For the text-containing cell, return its midpoint in [X, Y] coordinate format. 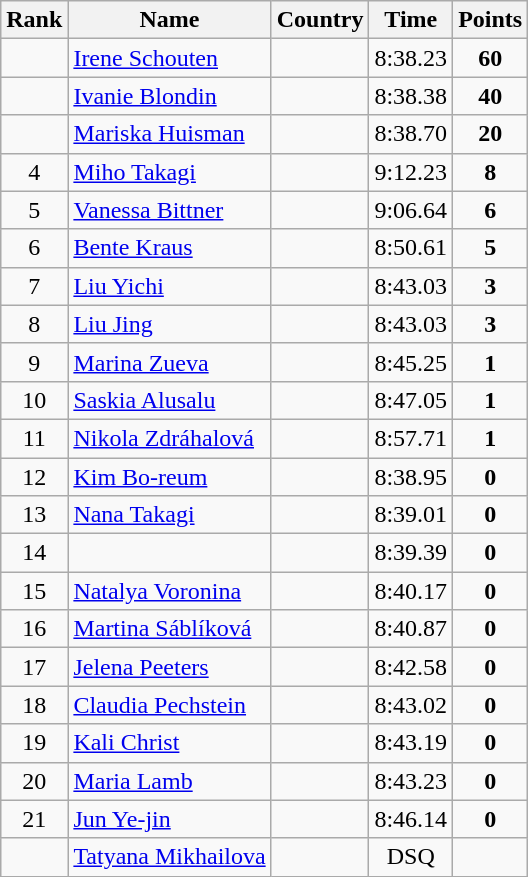
Maria Lamb [170, 781]
Irene Schouten [170, 58]
DSQ [411, 857]
Vanessa Bittner [170, 210]
Natalya Voronina [170, 591]
19 [34, 743]
Rank [34, 20]
Time [411, 20]
60 [490, 58]
8:43.19 [411, 743]
8:39.01 [411, 515]
Jun Ye-jin [170, 819]
8:38.70 [411, 134]
Mariska Huisman [170, 134]
Claudia Pechstein [170, 705]
8:43.23 [411, 781]
9:12.23 [411, 172]
9 [34, 362]
8:43.02 [411, 705]
Tatyana Mikhailova [170, 857]
8:46.14 [411, 819]
8:38.23 [411, 58]
Miho Takagi [170, 172]
Bente Kraus [170, 248]
4 [34, 172]
Kali Christ [170, 743]
13 [34, 515]
Nana Takagi [170, 515]
Name [170, 20]
7 [34, 286]
8:57.71 [411, 438]
Kim Bo-reum [170, 477]
Marina Zueva [170, 362]
Martina Sáblíková [170, 629]
40 [490, 96]
9:06.64 [411, 210]
8:45.25 [411, 362]
8:38.38 [411, 96]
Jelena Peeters [170, 667]
8:39.39 [411, 553]
16 [34, 629]
18 [34, 705]
14 [34, 553]
Saskia Alusalu [170, 400]
21 [34, 819]
Nikola Zdráhalová [170, 438]
8:38.95 [411, 477]
Liu Jing [170, 324]
8:47.05 [411, 400]
Ivanie Blondin [170, 96]
10 [34, 400]
8:40.87 [411, 629]
17 [34, 667]
Points [490, 20]
8:42.58 [411, 667]
Liu Yichi [170, 286]
15 [34, 591]
12 [34, 477]
8:50.61 [411, 248]
11 [34, 438]
Country [320, 20]
8:40.17 [411, 591]
